Determine the [X, Y] coordinate at the center of the cell enclosing the given text.  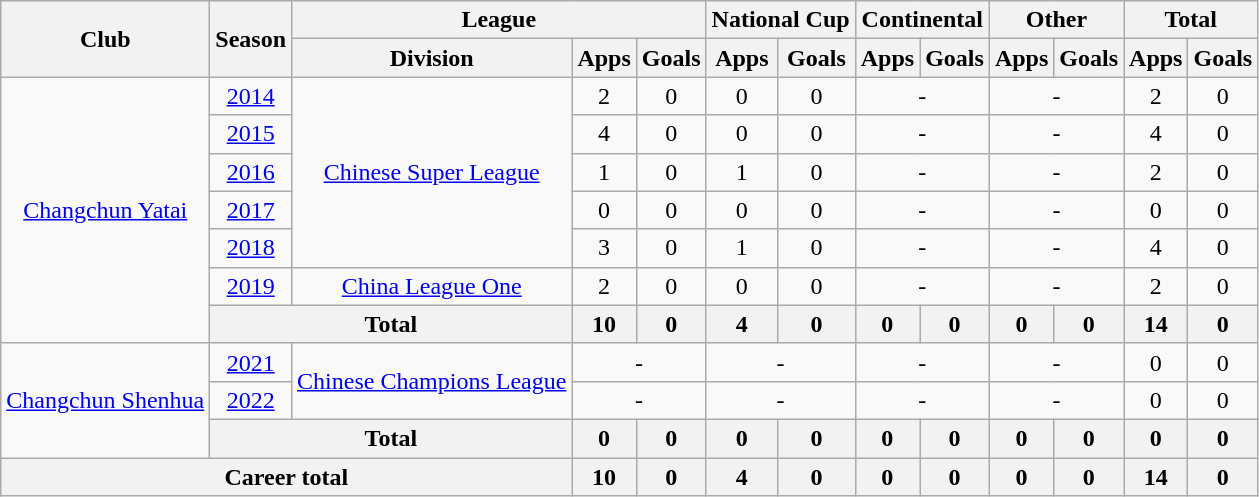
Division [432, 58]
Changchun Yatai [106, 210]
2021 [251, 362]
National Cup [780, 20]
3 [604, 248]
China League One [432, 286]
2014 [251, 96]
2018 [251, 248]
Chinese Champions League [432, 381]
2016 [251, 172]
Other [1056, 20]
Season [251, 39]
Chinese Super League [432, 172]
2017 [251, 210]
2022 [251, 400]
2019 [251, 286]
League [500, 20]
Career total [286, 477]
Club [106, 39]
2015 [251, 134]
Continental [922, 20]
Changchun Shenhua [106, 400]
